Detect which cell encompasses the target text, then output its (x, y) center coordinate. 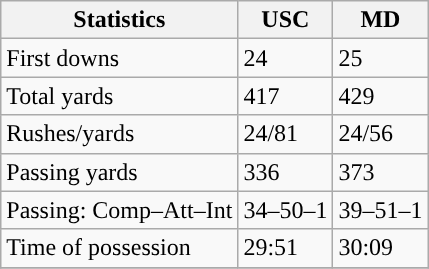
24 (286, 58)
373 (380, 172)
34–50–1 (286, 210)
Passing yards (120, 172)
USC (286, 20)
30:09 (380, 248)
336 (286, 172)
Passing: Comp–Att–Int (120, 210)
429 (380, 96)
Time of possession (120, 248)
24/81 (286, 134)
24/56 (380, 134)
Statistics (120, 20)
First downs (120, 58)
25 (380, 58)
Rushes/yards (120, 134)
MD (380, 20)
29:51 (286, 248)
Total yards (120, 96)
39–51–1 (380, 210)
417 (286, 96)
